Extract the [x, y] coordinate from the center of the cell holding the provided text.  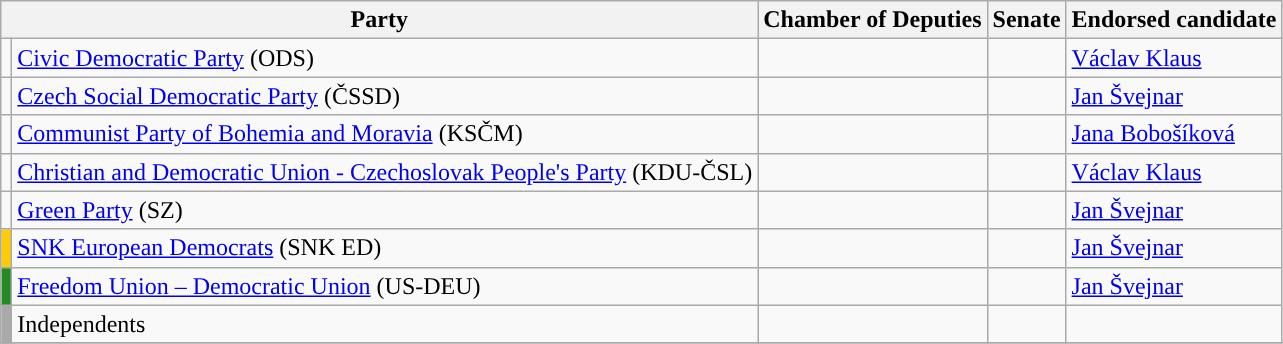
Freedom Union – Democratic Union (US-DEU) [385, 286]
Chamber of Deputies [872, 20]
Green Party (SZ) [385, 210]
Christian and Democratic Union - Czechoslovak People's Party (KDU-ČSL) [385, 172]
Czech Social Democratic Party (ČSSD) [385, 96]
Party [380, 20]
Jana Bobošíková [1174, 134]
Communist Party of Bohemia and Moravia (KSČM) [385, 134]
Senate [1026, 20]
Civic Democratic Party (ODS) [385, 58]
SNK European Democrats (SNK ED) [385, 248]
Endorsed candidate [1174, 20]
Independents [385, 324]
